Search for the cell housing the specified text and yield its (x, y) center coordinate. 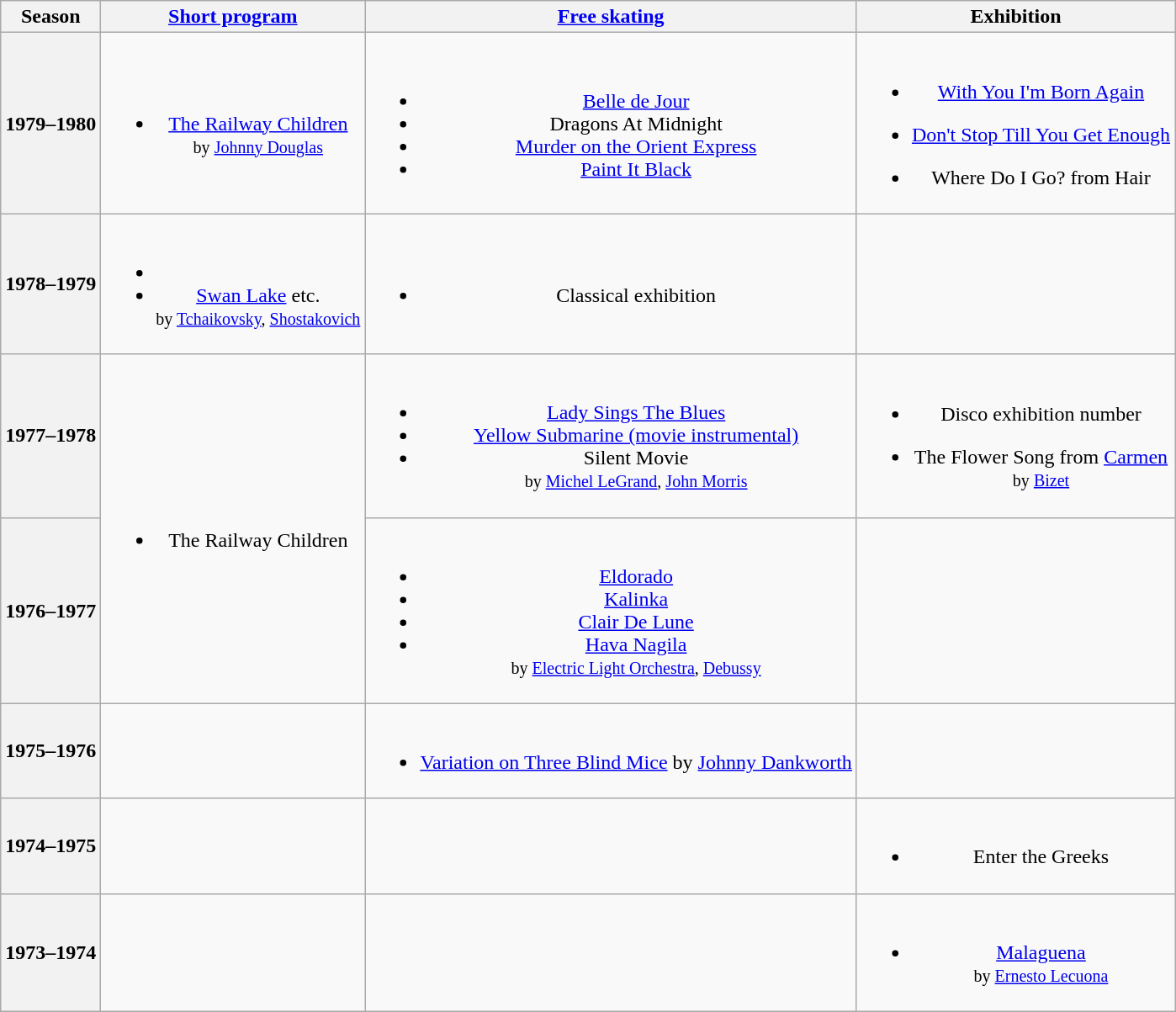
1977–1978 (50, 436)
Season (50, 17)
The Railway Children (233, 528)
1973–1974 (50, 952)
1974–1975 (50, 846)
Free skating (611, 17)
Short program (233, 17)
The Railway Childrenby Johnny Douglas (233, 123)
Malaguena by Ernesto Lecuona (1015, 952)
1978–1979 (50, 284)
Enter the Greeks (1015, 846)
Lady Sings The BluesYellow Submarine (movie instrumental)Silent Movie by Michel LeGrand, John Morris (611, 436)
1979–1980 (50, 123)
Swan Lake etc. by Tchaikovsky, Shostakovich (233, 284)
Exhibition (1015, 17)
Variation on Three Blind Mice by Johnny Dankworth (611, 750)
With You I'm Born AgainDon't Stop Till You Get EnoughWhere Do I Go? from Hair (1015, 123)
Classical exhibition (611, 284)
Disco exhibition numberThe Flower Song from Carmen by Bizet (1015, 436)
EldoradoKalinkaClair De LuneHava Nagilaby Electric Light Orchestra, Debussy (611, 611)
1976–1977 (50, 611)
1975–1976 (50, 750)
Belle de JourDragons At MidnightMurder on the Orient ExpressPaint It Black (611, 123)
